Provide the (X, Y) coordinate of the cell's center where the given text is located.  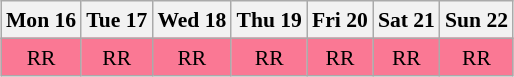
Mon 16 (41, 20)
Sat 21 (406, 20)
Tue 17 (116, 20)
Wed 18 (192, 20)
Fri 20 (340, 20)
Thu 19 (269, 20)
Sun 22 (476, 20)
